Detect which cell encompasses the target text, then output its [X, Y] center coordinate. 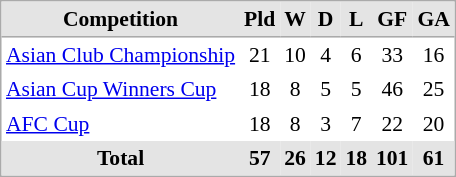
46 [392, 89]
4 [326, 55]
12 [326, 158]
21 [260, 55]
26 [296, 158]
61 [434, 158]
Asian Cup Winners Cup [121, 89]
Total [121, 158]
33 [392, 55]
57 [260, 158]
L [356, 20]
20 [434, 123]
10 [296, 55]
25 [434, 89]
GF [392, 20]
6 [356, 55]
Competition [121, 20]
GA [434, 20]
W [296, 20]
101 [392, 158]
Asian Club Championship [121, 55]
AFC Cup [121, 123]
7 [356, 123]
22 [392, 123]
16 [434, 55]
3 [326, 123]
Pld [260, 20]
D [326, 20]
